Capture the cell that displays the provided text and extract its (X, Y) central coordinate. 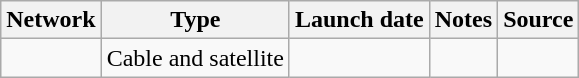
Source (538, 20)
Launch date (359, 20)
Cable and satellite (195, 58)
Network (51, 20)
Notes (463, 20)
Type (195, 20)
